Determine the [x, y] coordinate at the center of the cell enclosing the given text.  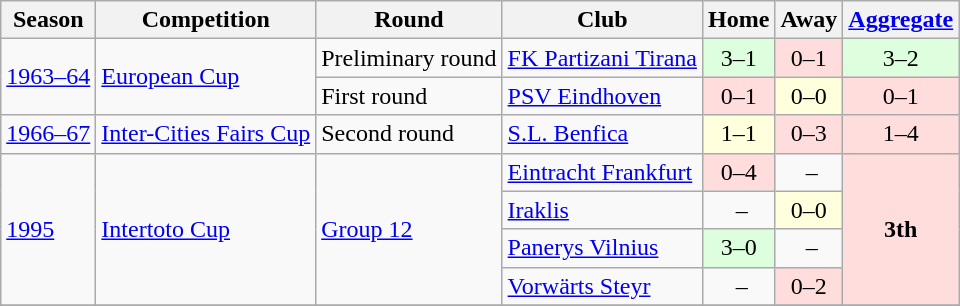
Eintracht Frankfurt [602, 172]
Inter-Cities Fairs Cup [206, 134]
3th [901, 229]
S.L. Benfica [602, 134]
Competition [206, 20]
Club [602, 20]
Second round [409, 134]
PSV Eindhoven [602, 96]
0–3 [809, 134]
Preliminary round [409, 58]
3–2 [901, 58]
0–2 [809, 286]
Home [738, 20]
European Cup [206, 77]
Aggregate [901, 20]
First round [409, 96]
Group 12 [409, 229]
1995 [48, 229]
Panerys Vilnius [602, 248]
1–4 [901, 134]
1963–64 [48, 77]
0–4 [738, 172]
Season [48, 20]
3–1 [738, 58]
Away [809, 20]
Vorwärts Steyr [602, 286]
Intertoto Cup [206, 229]
Round [409, 20]
3–0 [738, 248]
1966–67 [48, 134]
1–1 [738, 134]
FK Partizani Tirana [602, 58]
Iraklis [602, 210]
